Output the [x, y] coordinate of the center of the cell containing the given text.  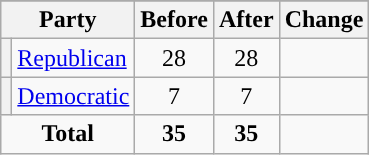
Republican [74, 58]
Before [174, 20]
Democratic [74, 96]
Total [68, 134]
After [246, 20]
Party [68, 20]
Change [324, 20]
